Return [X, Y] of the center of cell containing provided text 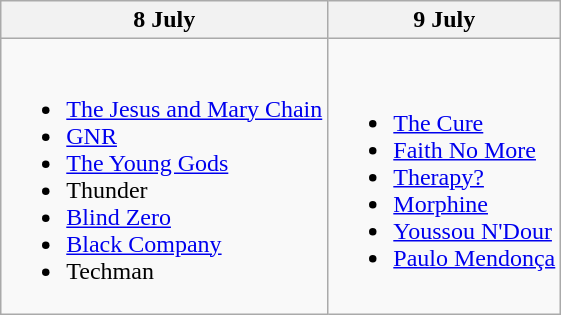
The CureFaith No MoreTherapy?MorphineYoussou N'DourPaulo Mendonça [444, 176]
The Jesus and Mary ChainGNRThe Young GodsThunderBlind ZeroBlack CompanyTechman [164, 176]
8 July [164, 20]
9 July [444, 20]
